Return the [X, Y] coordinate for the center point of the cell that contains the specified text.  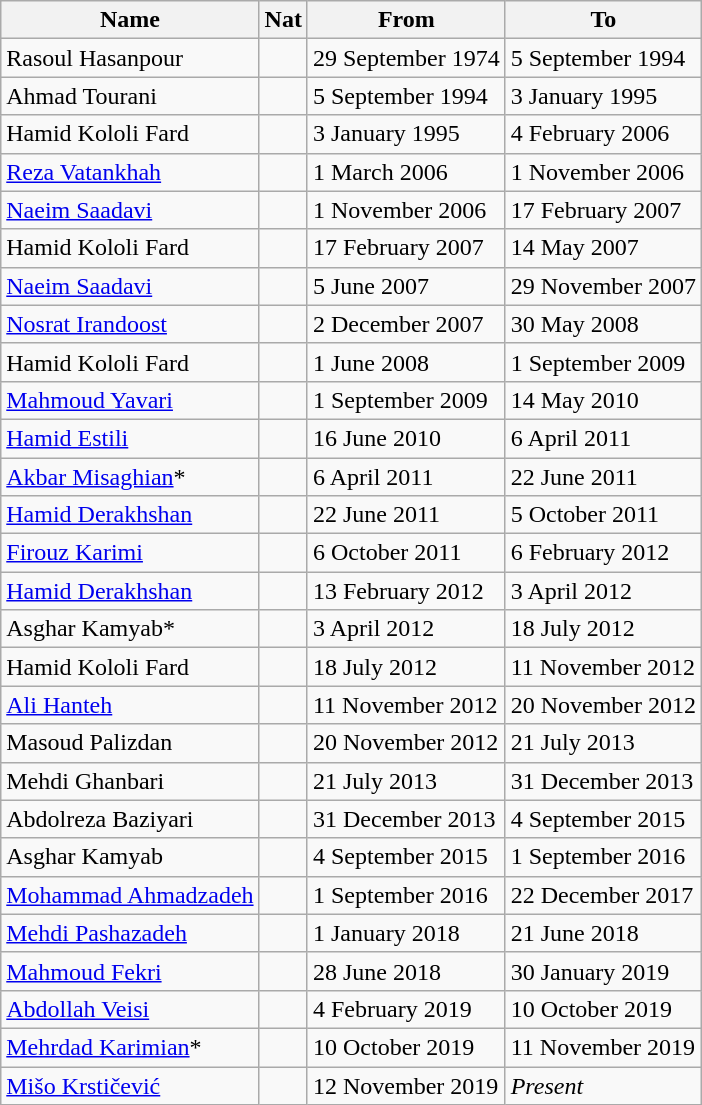
Akbar Misaghian* [130, 477]
Ahmad Tourani [130, 96]
Mohammad Ahmadzadeh [130, 895]
From [406, 20]
6 October 2011 [406, 553]
Reza Vatankhah [130, 172]
Ali Hanteh [130, 705]
Mišo Krstičević [130, 1085]
21 June 2018 [603, 933]
1 June 2008 [406, 362]
Mehdi Pashazadeh [130, 933]
Abdollah Veisi [130, 1009]
Rasoul Hasanpour [130, 58]
Firouz Karimi [130, 553]
Mahmoud Fekri [130, 971]
Hamid Estili [130, 438]
Mehdi Ghanbari [130, 781]
Nat [283, 20]
Name [130, 20]
Asghar Kamyab [130, 857]
4 February 2006 [603, 134]
Asghar Kamyab* [130, 629]
Abdolreza Baziyari [130, 819]
22 December 2017 [603, 895]
14 May 2007 [603, 248]
Mahmoud Yavari [130, 400]
13 February 2012 [406, 591]
Present [603, 1085]
30 May 2008 [603, 324]
Masoud Palizdan [130, 743]
11 November 2019 [603, 1047]
29 September 1974 [406, 58]
14 May 2010 [603, 400]
To [603, 20]
12 November 2019 [406, 1085]
1 January 2018 [406, 933]
2 December 2007 [406, 324]
1 March 2006 [406, 172]
Mehrdad Karimian* [130, 1047]
29 November 2007 [603, 286]
6 February 2012 [603, 553]
28 June 2018 [406, 971]
4 February 2019 [406, 1009]
Nosrat Irandoost [130, 324]
5 October 2011 [603, 515]
30 January 2019 [603, 971]
16 June 2010 [406, 438]
5 June 2007 [406, 286]
